Extract the (X, Y) coordinate from the center of the cell holding the provided text.  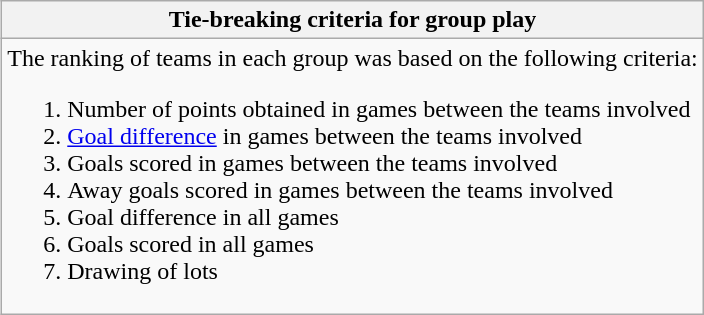
Tie-breaking criteria for group play (353, 20)
